Identify which cell holds the provided text, then report its (X, Y) central coordinate. 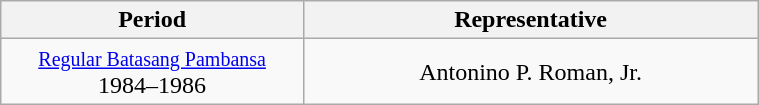
Period (152, 20)
Regular Batasang Pambansa1984–1986 (152, 72)
Antonino P. Roman, Jr. (530, 72)
Representative (530, 20)
